Find where the given text appears and provide that cell's center as (X, Y) coordinate. 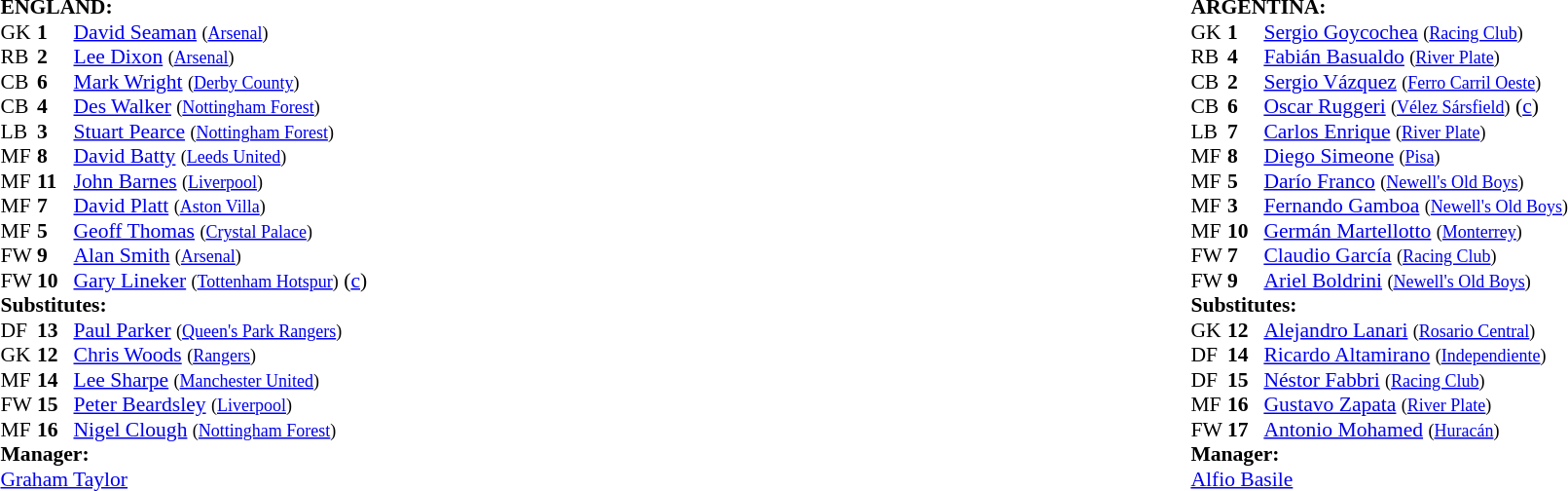
Paul Parker (Queen's Park Rangers) (221, 330)
Claudio García (Racing Club) (1415, 256)
Néstor Fabbri (Racing Club) (1415, 380)
Chris Woods (Rangers) (221, 356)
13 (55, 330)
Lee Sharpe (Manchester United) (221, 380)
Sergio Goycochea (Racing Club) (1415, 32)
Ricardo Altamirano (Independiente) (1415, 356)
Fernando Gamboa (Newell's Old Boys) (1415, 206)
Alejandro Lanari (Rosario Central) (1415, 330)
Diego Simeone (Pisa) (1415, 157)
Stuart Pearce (Nottingham Forest) (221, 132)
17 (1246, 430)
David Platt (Aston Villa) (221, 206)
Geoff Thomas (Crystal Palace) (221, 231)
11 (55, 181)
John Barnes (Liverpool) (221, 181)
Sergio Vázquez (Ferro Carril Oeste) (1415, 82)
Darío Franco (Newell's Old Boys) (1415, 181)
Antonio Mohamed (Huracán) (1415, 430)
Gustavo Zapata (River Plate) (1415, 404)
Alan Smith (Arsenal) (221, 256)
Germán Martellotto (Monterrey) (1415, 231)
David Batty (Leeds United) (221, 157)
Gary Lineker (Tottenham Hotspur) (c) (221, 281)
Nigel Clough (Nottingham Forest) (221, 430)
Carlos Enrique (River Plate) (1415, 132)
Ariel Boldrini (Newell's Old Boys) (1415, 281)
Fabián Basualdo (River Plate) (1415, 57)
Oscar Ruggeri (Vélez Sársfield) (c) (1415, 106)
Lee Dixon (Arsenal) (221, 57)
David Seaman (Arsenal) (221, 32)
Peter Beardsley (Liverpool) (221, 404)
Des Walker (Nottingham Forest) (221, 106)
Mark Wright (Derby County) (221, 82)
